Extract the (x, y) coordinate from the center of the cell holding the provided text.  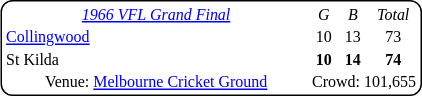
B (353, 14)
Total (394, 14)
Collingwood (156, 37)
Crowd: 101,655 (364, 82)
Venue: Melbourne Cricket Ground (156, 82)
74 (394, 60)
G (324, 14)
14 (353, 60)
73 (394, 37)
1966 VFL Grand Final (156, 14)
13 (353, 37)
St Kilda (156, 60)
